Locate the cell with the specified text and output its (X, Y) center coordinate. 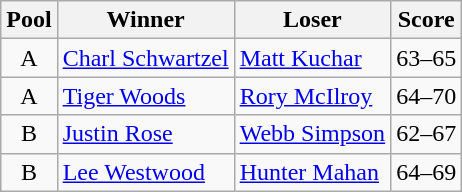
Loser (312, 20)
Score (426, 20)
Matt Kuchar (312, 58)
64–70 (426, 96)
Tiger Woods (146, 96)
Rory McIlroy (312, 96)
Lee Westwood (146, 172)
Hunter Mahan (312, 172)
Webb Simpson (312, 134)
Pool (29, 20)
62–67 (426, 134)
Justin Rose (146, 134)
Winner (146, 20)
64–69 (426, 172)
63–65 (426, 58)
Charl Schwartzel (146, 58)
